Capture the cell that displays the provided text and extract its [X, Y] central coordinate. 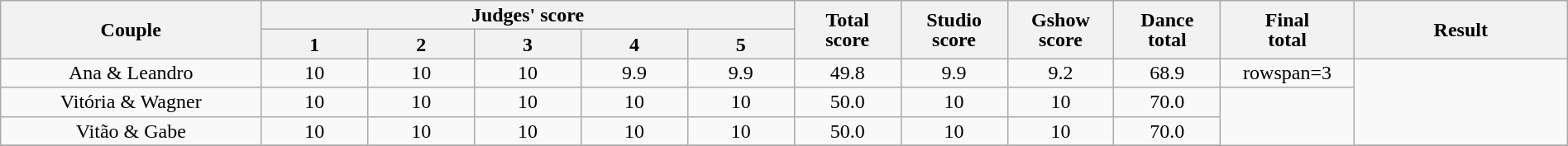
Finaltotal [1288, 30]
49.8 [847, 73]
Gshowscore [1060, 30]
Vitão & Gabe [131, 130]
Judges' score [528, 15]
Totalscore [847, 30]
4 [633, 45]
Couple [131, 30]
9.2 [1060, 73]
5 [741, 45]
Result [1460, 30]
Studioscore [954, 30]
Ana & Leandro [131, 73]
3 [528, 45]
rowspan=3 [1288, 73]
Dancetotal [1168, 30]
2 [422, 45]
Vitória & Wagner [131, 102]
1 [314, 45]
68.9 [1168, 73]
